For the text-containing cell, return its midpoint in [X, Y] coordinate format. 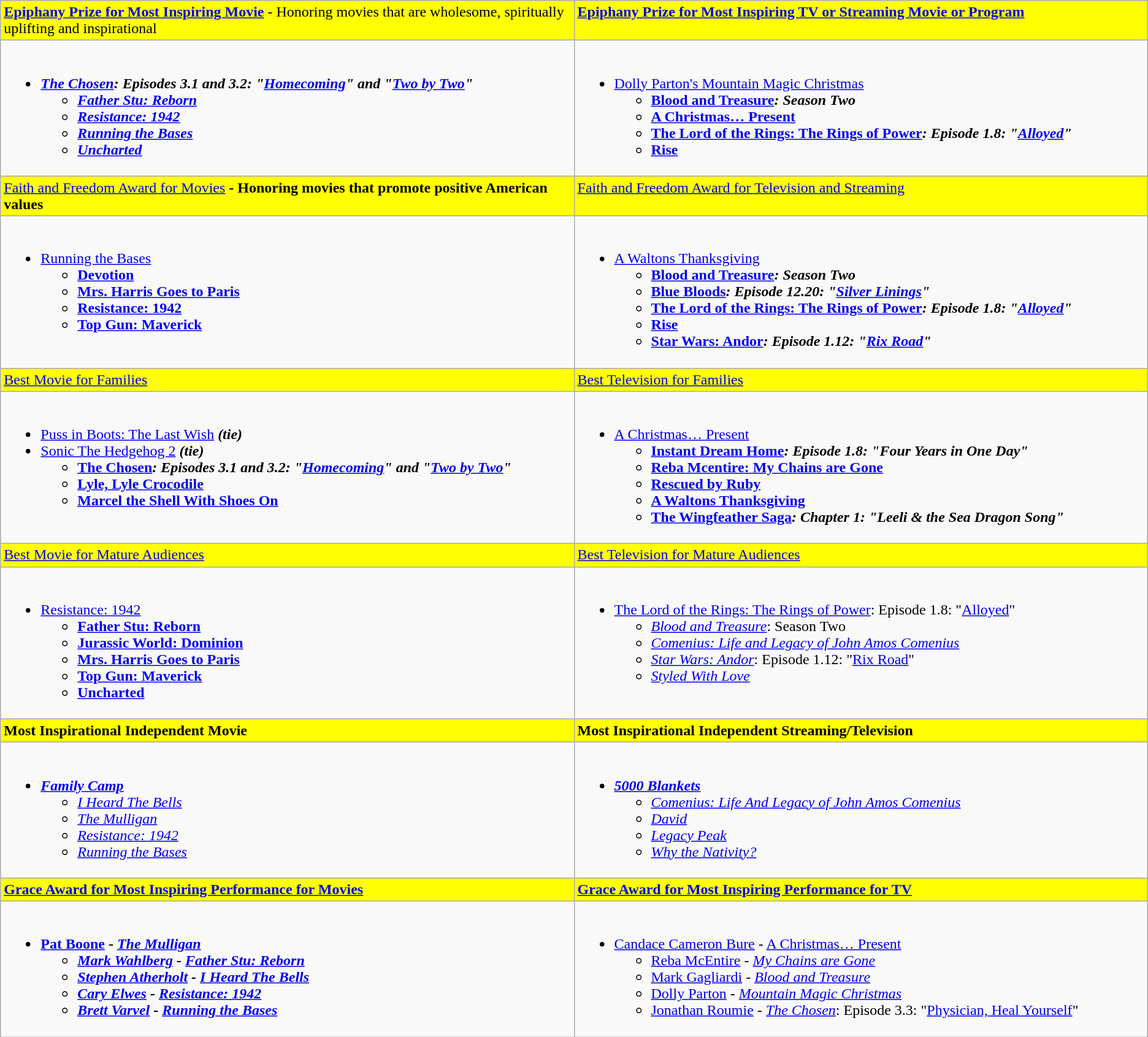
Best Movie for Families [287, 380]
Best Television for Families [861, 380]
5000 BlanketsComenius: Life And Legacy of John Amos ComeniusDavidLegacy PeakWhy the Nativity? [861, 809]
Best Television for Mature Audiences [861, 555]
Family CampI Heard The BellsThe MulliganResistance: 1942Running the Bases [287, 809]
Resistance: 1942Father Stu: RebornJurassic World: DominionMrs. Harris Goes to ParisTop Gun: MaverickUncharted [287, 643]
Most Inspirational Independent Streaming/Television [861, 730]
Best Movie for Mature Audiences [287, 555]
Epiphany Prize for Most Inspiring TV or Streaming Movie or Program [861, 21]
Epiphany Prize for Most Inspiring Movie - Honoring movies that are wholesome, spiritually uplifting and inspirational [287, 21]
Faith and Freedom Award for Movies - Honoring movies that promote positive American values [287, 196]
Grace Award for Most Inspiring Performance for TV [861, 889]
The Chosen: Episodes 3.1 and 3.2: "Homecoming" and "Two by Two"Father Stu: RebornResistance: 1942Running the BasesUncharted [287, 108]
Most Inspirational Independent Movie [287, 730]
Faith and Freedom Award for Television and Streaming [861, 196]
Grace Award for Most Inspiring Performance for Movies [287, 889]
Running the BasesDevotionMrs. Harris Goes to ParisResistance: 1942Top Gun: Maverick [287, 292]
